Return (X, Y) of the center of cell containing provided text 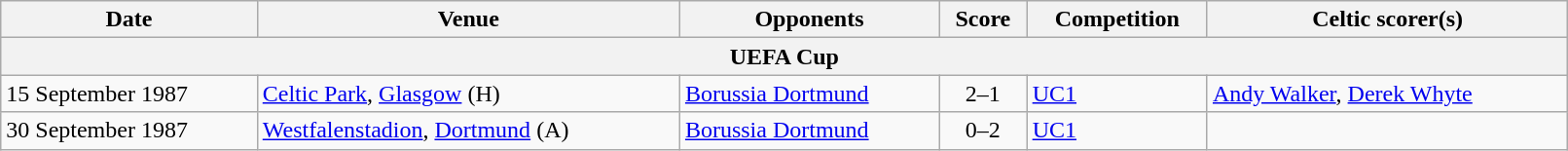
Andy Walker, Derek Whyte (1387, 94)
UEFA Cup (784, 57)
15 September 1987 (128, 94)
Celtic Park, Glasgow (H) (468, 94)
2–1 (983, 94)
Venue (468, 19)
Score (983, 19)
Westfalenstadion, Dortmund (A) (468, 131)
Opponents (809, 19)
Celtic scorer(s) (1387, 19)
Date (128, 19)
0–2 (983, 131)
Competition (1117, 19)
30 September 1987 (128, 131)
